Find where the given text appears and provide that cell's center as (x, y) coordinate. 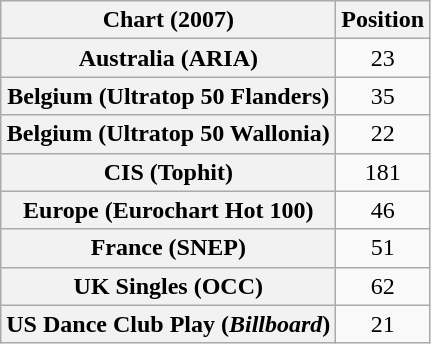
Europe (Eurochart Hot 100) (168, 210)
46 (383, 210)
Belgium (Ultratop 50 Wallonia) (168, 134)
181 (383, 172)
21 (383, 324)
Position (383, 20)
23 (383, 58)
UK Singles (OCC) (168, 286)
51 (383, 248)
35 (383, 96)
Belgium (Ultratop 50 Flanders) (168, 96)
France (SNEP) (168, 248)
US Dance Club Play (Billboard) (168, 324)
Chart (2007) (168, 20)
CIS (Tophit) (168, 172)
22 (383, 134)
62 (383, 286)
Australia (ARIA) (168, 58)
